Provide the (X, Y) coordinate of the cell's center where the given text is located.  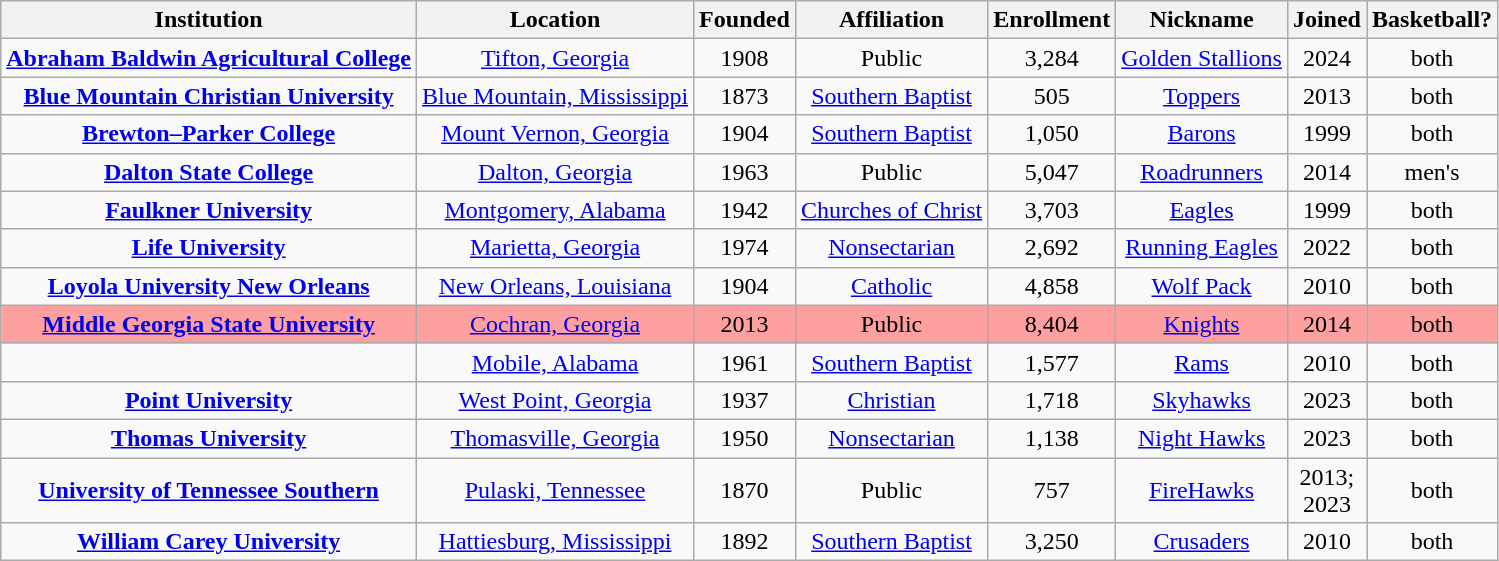
Running Eagles (1202, 248)
Point University (209, 400)
FireHawks (1202, 490)
Marietta, Georgia (554, 248)
Dalton, Georgia (554, 172)
2013;2023 (1326, 490)
Thomas University (209, 438)
Skyhawks (1202, 400)
Joined (1326, 20)
Christian (891, 400)
Night Hawks (1202, 438)
Basketball? (1432, 20)
Location (554, 20)
1892 (745, 542)
Pulaski, Tennessee (554, 490)
1950 (745, 438)
Mount Vernon, Georgia (554, 134)
Toppers (1202, 96)
Blue Mountain Christian University (209, 96)
Nickname (1202, 20)
2022 (1326, 248)
Dalton State College (209, 172)
505 (1052, 96)
2,692 (1052, 248)
Faulkner University (209, 210)
Golden Stallions (1202, 58)
3,284 (1052, 58)
1961 (745, 362)
Loyola University New Orleans (209, 286)
1,577 (1052, 362)
Institution (209, 20)
3,703 (1052, 210)
Affiliation (891, 20)
Montgomery, Alabama (554, 210)
Knights (1202, 324)
Tifton, Georgia (554, 58)
Roadrunners (1202, 172)
Rams (1202, 362)
2024 (1326, 58)
William Carey University (209, 542)
Abraham Baldwin Agricultural College (209, 58)
West Point, Georgia (554, 400)
Middle Georgia State University (209, 324)
Catholic (891, 286)
1942 (745, 210)
Barons (1202, 134)
1937 (745, 400)
1,050 (1052, 134)
1873 (745, 96)
1870 (745, 490)
1908 (745, 58)
men's (1432, 172)
Churches of Christ (891, 210)
Eagles (1202, 210)
1,718 (1052, 400)
Crusaders (1202, 542)
1,138 (1052, 438)
New Orleans, Louisiana (554, 286)
5,047 (1052, 172)
Life University (209, 248)
Enrollment (1052, 20)
757 (1052, 490)
4,858 (1052, 286)
Brewton–Parker College (209, 134)
1963 (745, 172)
University of Tennessee Southern (209, 490)
8,404 (1052, 324)
Wolf Pack (1202, 286)
Blue Mountain, Mississippi (554, 96)
Cochran, Georgia (554, 324)
Mobile, Alabama (554, 362)
3,250 (1052, 542)
Thomasville, Georgia (554, 438)
1974 (745, 248)
Hattiesburg, Mississippi (554, 542)
Founded (745, 20)
